Capture the cell that displays the provided text and extract its (x, y) central coordinate. 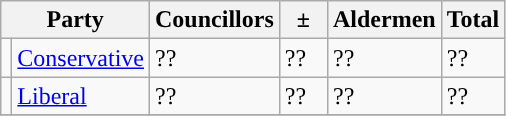
Liberal (81, 96)
Total (473, 20)
Conservative (81, 58)
Aldermen (384, 20)
Party (76, 20)
Councillors (215, 20)
± (303, 20)
